Provide the [x, y] coordinate of the cell's center where the given text is located.  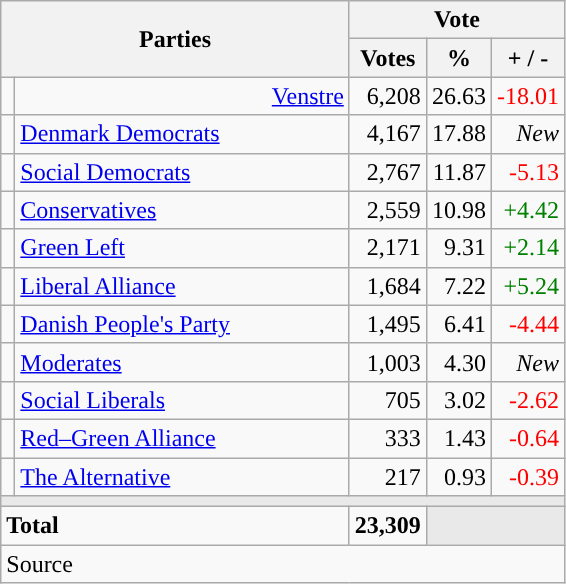
+2.14 [528, 248]
4,167 [388, 134]
-18.01 [528, 96]
-0.39 [528, 477]
Conservatives [182, 210]
2,171 [388, 248]
-0.64 [528, 438]
The Alternative [182, 477]
Social Democrats [182, 172]
Green Left [182, 248]
Parties [176, 39]
17.88 [458, 134]
7.22 [458, 286]
Total [176, 526]
3.02 [458, 400]
Venstre [182, 96]
26.63 [458, 96]
Vote [456, 20]
1,003 [388, 362]
217 [388, 477]
+5.24 [528, 286]
2,767 [388, 172]
10.98 [458, 210]
Social Liberals [182, 400]
11.87 [458, 172]
Red–Green Alliance [182, 438]
% [458, 58]
6.41 [458, 324]
Source [283, 564]
6,208 [388, 96]
+4.42 [528, 210]
Denmark Democrats [182, 134]
Votes [388, 58]
-2.62 [528, 400]
4.30 [458, 362]
1.43 [458, 438]
1,495 [388, 324]
705 [388, 400]
0.93 [458, 477]
+ / - [528, 58]
1,684 [388, 286]
23,309 [388, 526]
2,559 [388, 210]
-5.13 [528, 172]
9.31 [458, 248]
-4.44 [528, 324]
Danish People's Party [182, 324]
Liberal Alliance [182, 286]
333 [388, 438]
Moderates [182, 362]
